Pinpoint the cell where the given text exists, returning its [X, Y] midpoint coordinate. 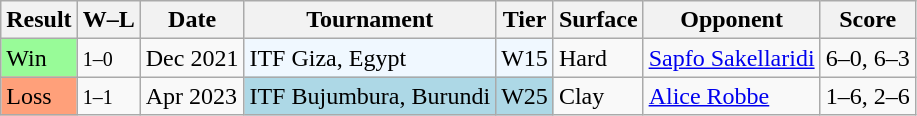
ITF Giza, Egypt [370, 58]
Date [192, 20]
Loss [39, 96]
W15 [525, 58]
Tier [525, 20]
Opponent [732, 20]
W–L [108, 20]
Win [39, 58]
Tournament [370, 20]
Dec 2021 [192, 58]
1–6, 2–6 [868, 96]
Score [868, 20]
W25 [525, 96]
Alice Robbe [732, 96]
Clay [598, 96]
Apr 2023 [192, 96]
1–1 [108, 96]
Sapfo Sakellaridi [732, 58]
Result [39, 20]
6–0, 6–3 [868, 58]
Surface [598, 20]
ITF Bujumbura, Burundi [370, 96]
Hard [598, 58]
1–0 [108, 58]
